Capture the cell that displays the provided text and extract its [x, y] central coordinate. 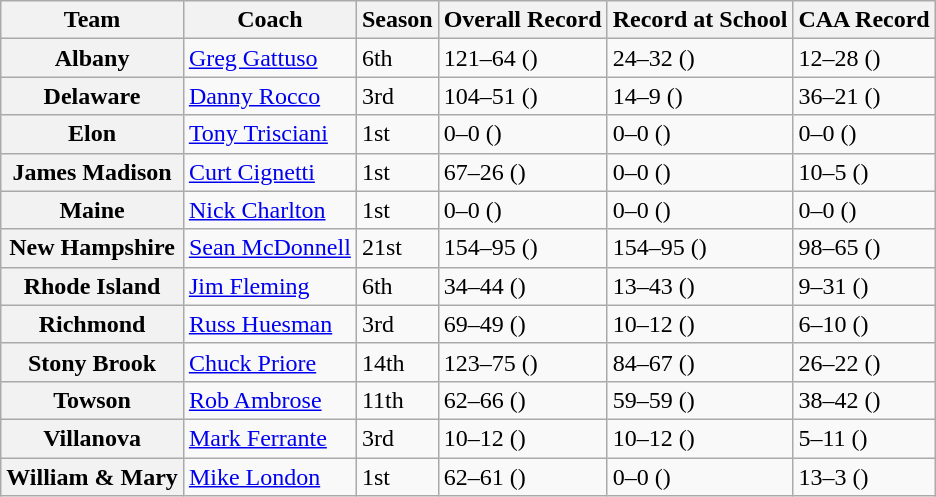
Maine [92, 210]
12–28 () [864, 58]
62–61 () [522, 477]
Albany [92, 58]
Richmond [92, 324]
67–26 () [522, 172]
13–43 () [700, 286]
84–67 () [700, 362]
Danny Rocco [270, 96]
104–51 () [522, 96]
Villanova [92, 438]
62–66 () [522, 400]
Mike London [270, 477]
Overall Record [522, 20]
10–5 () [864, 172]
34–44 () [522, 286]
38–42 () [864, 400]
69–49 () [522, 324]
New Hampshire [92, 248]
36–21 () [864, 96]
Stony Brook [92, 362]
Delaware [92, 96]
9–31 () [864, 286]
14–9 () [700, 96]
Season [397, 20]
Rhode Island [92, 286]
Rob Ambrose [270, 400]
121–64 () [522, 58]
Greg Gattuso [270, 58]
Curt Cignetti [270, 172]
123–75 () [522, 362]
William & Mary [92, 477]
Tony Trisciani [270, 134]
26–22 () [864, 362]
Russ Huesman [270, 324]
Elon [92, 134]
Team [92, 20]
13–3 () [864, 477]
Sean McDonnell [270, 248]
Mark Ferrante [270, 438]
Chuck Priore [270, 362]
98–65 () [864, 248]
14th [397, 362]
21st [397, 248]
6–10 () [864, 324]
11th [397, 400]
24–32 () [700, 58]
Record at School [700, 20]
59–59 () [700, 400]
Jim Fleming [270, 286]
Nick Charlton [270, 210]
5–11 () [864, 438]
James Madison [92, 172]
Towson [92, 400]
CAA Record [864, 20]
Coach [270, 20]
